Provide the (x, y) coordinate of the cell's center where the given text is located.  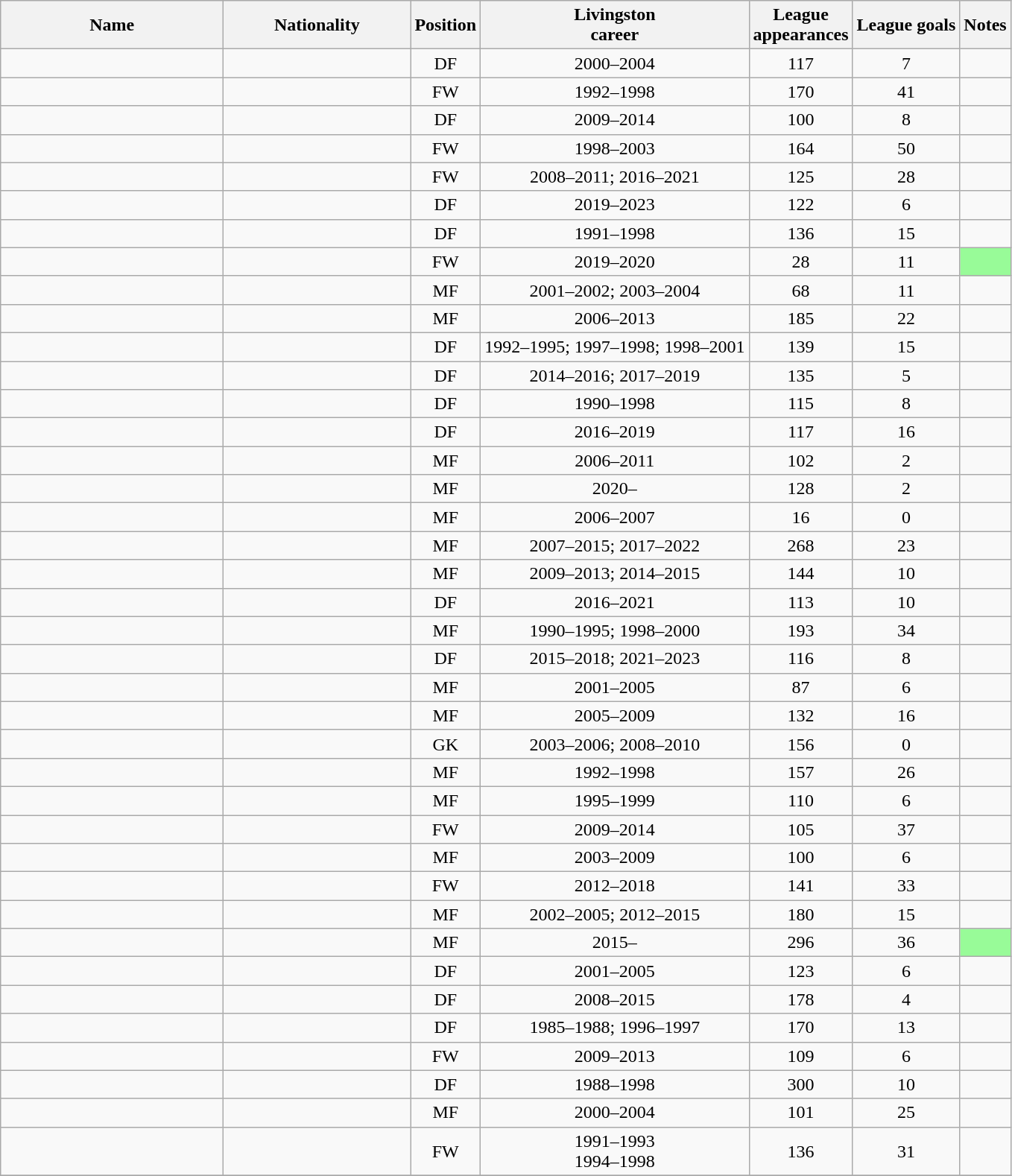
41 (906, 92)
1990–1995; 1998–2000 (615, 630)
185 (800, 318)
1998–2003 (615, 148)
37 (906, 829)
Notes (985, 25)
1991–1998 (615, 233)
31 (906, 1151)
116 (800, 659)
50 (906, 148)
GK (446, 744)
109 (800, 1056)
2009–2013; 2014–2015 (615, 574)
68 (800, 290)
178 (800, 999)
22 (906, 318)
1992–1995; 1997–1998; 1998–2001 (615, 347)
2014–2016; 2017–2019 (615, 375)
1990–1998 (615, 404)
105 (800, 829)
2016–2021 (615, 602)
Livingston career (615, 25)
87 (800, 687)
2008–2011; 2016–2021 (615, 177)
113 (800, 602)
141 (800, 886)
2008–2015 (615, 999)
110 (800, 800)
33 (906, 886)
34 (906, 630)
1985–1988; 1996–1997 (615, 1028)
268 (800, 546)
2003–2006; 2008–2010 (615, 744)
156 (800, 744)
26 (906, 772)
2002–2005; 2012–2015 (615, 914)
132 (800, 715)
36 (906, 943)
1988–1998 (615, 1084)
2019–2020 (615, 262)
300 (800, 1084)
144 (800, 574)
23 (906, 546)
7 (906, 63)
2003–2009 (615, 858)
2016–2019 (615, 432)
1995–1999 (615, 800)
2019–2023 (615, 205)
296 (800, 943)
135 (800, 375)
2009–2013 (615, 1056)
2012–2018 (615, 886)
125 (800, 177)
2006–2007 (615, 517)
2007–2015; 2017–2022 (615, 546)
1991–19931994–1998 (615, 1151)
League appearances (800, 25)
101 (800, 1113)
128 (800, 489)
2006–2013 (615, 318)
2020– (615, 489)
180 (800, 914)
League goals (906, 25)
139 (800, 347)
2005–2009 (615, 715)
164 (800, 148)
115 (800, 404)
2015– (615, 943)
13 (906, 1028)
2006–2011 (615, 461)
2015–2018; 2021–2023 (615, 659)
157 (800, 772)
193 (800, 630)
Name (112, 25)
Nationality (317, 25)
4 (906, 999)
25 (906, 1113)
122 (800, 205)
123 (800, 971)
102 (800, 461)
Position (446, 25)
2001–2002; 2003–2004 (615, 290)
5 (906, 375)
